Search for the cell housing the specified text and yield its [x, y] center coordinate. 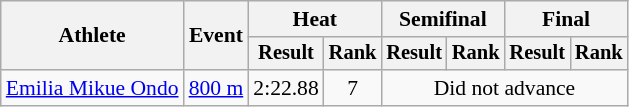
Event [216, 36]
7 [353, 88]
Emilia Mikue Ondo [92, 88]
Did not advance [504, 88]
2:22.88 [286, 88]
Athlete [92, 36]
Semifinal [442, 19]
Heat [314, 19]
800 m [216, 88]
Final [566, 19]
